Return the (X, Y) coordinate for the center point of the cell that contains the specified text.  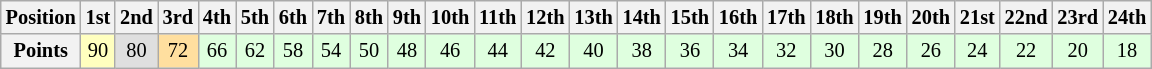
20 (1077, 51)
28 (883, 51)
62 (255, 51)
50 (369, 51)
13th (593, 17)
24 (978, 51)
66 (217, 51)
46 (450, 51)
90 (98, 51)
19th (883, 17)
18th (834, 17)
24th (1127, 17)
38 (642, 51)
5th (255, 17)
44 (498, 51)
15th (690, 17)
14th (642, 17)
54 (331, 51)
20th (931, 17)
16th (738, 17)
34 (738, 51)
17th (786, 17)
42 (545, 51)
11th (498, 17)
12th (545, 17)
23rd (1077, 17)
26 (931, 51)
10th (450, 17)
4th (217, 17)
30 (834, 51)
80 (136, 51)
8th (369, 17)
72 (178, 51)
6th (293, 17)
32 (786, 51)
22 (1026, 51)
1st (98, 17)
22nd (1026, 17)
Points (41, 51)
9th (407, 17)
2nd (136, 17)
3rd (178, 17)
21st (978, 17)
58 (293, 51)
48 (407, 51)
7th (331, 17)
18 (1127, 51)
36 (690, 51)
40 (593, 51)
Position (41, 17)
